Capture the cell that displays the provided text and extract its (x, y) central coordinate. 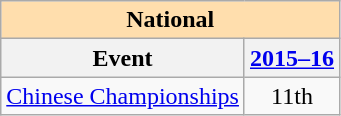
Event (123, 58)
Chinese Championships (123, 96)
2015–16 (292, 58)
11th (292, 96)
National (170, 20)
